Capture the cell that displays the provided text and extract its [X, Y] central coordinate. 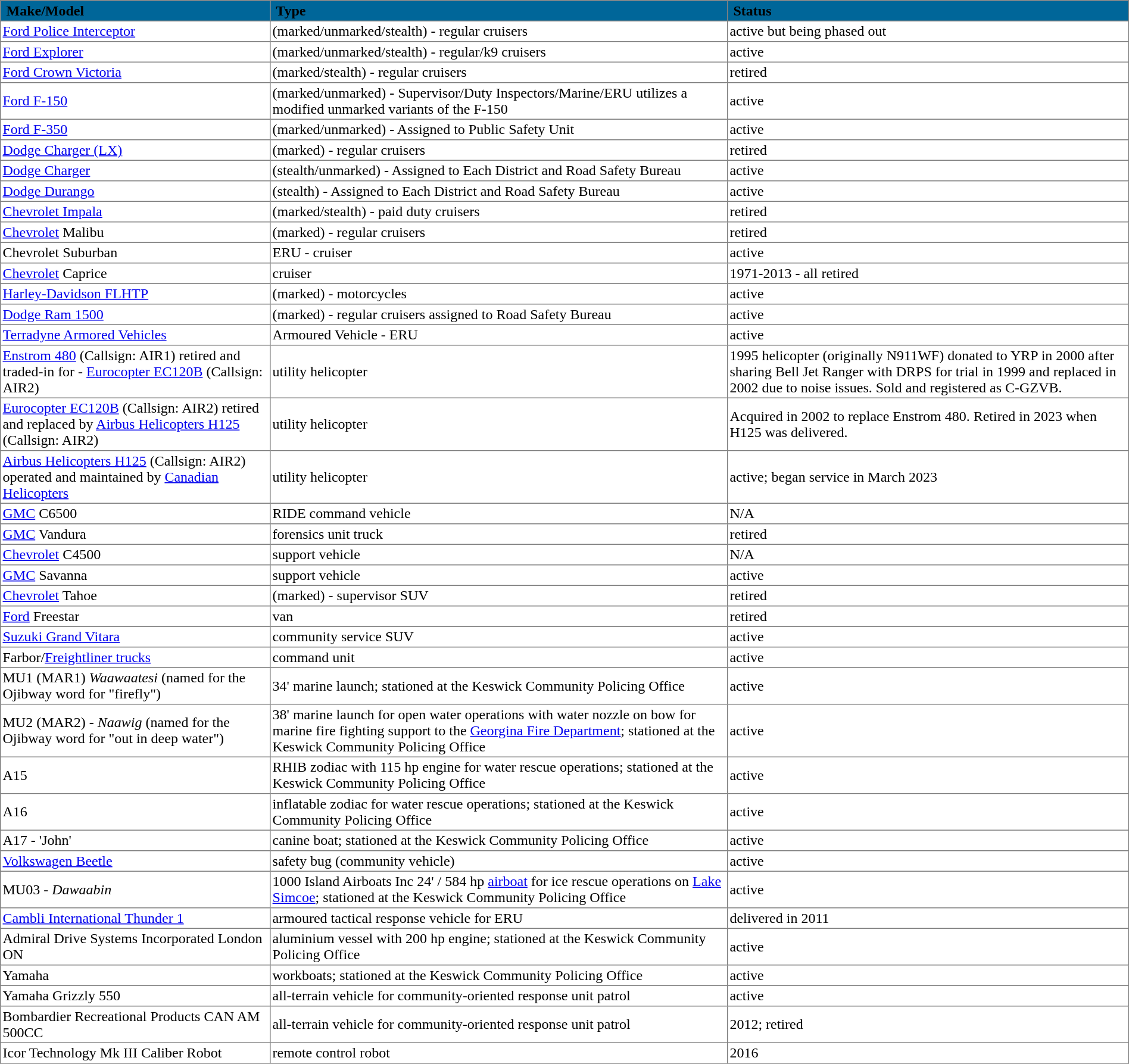
active but being phased out [928, 31]
Eurocopter EC120B (Callsign: AIR2) retired and replaced by Airbus Helicopters H125 (Callsign: AIR2) [136, 424]
A16 [136, 812]
(marked) - motorcycles [499, 294]
Ford Explorer [136, 52]
A15 [136, 775]
A17 - 'John' [136, 840]
Terradyne Armored Vehicles [136, 335]
MU03 - Dawaabin [136, 890]
Enstrom 480 (Callsign: AIR1) retired and traded-in for - Eurocopter EC120B (Callsign: AIR2) [136, 372]
MU1 (MAR1) Waawaatesi (named for the Ojibway word for "firefly") [136, 686]
safety bug (community vehicle) [499, 861]
(stealth/unmarked) - Assigned to Each District and Road Safety Bureau [499, 170]
Yamaha Grizzly 550 [136, 996]
(marked/unmarked/stealth) - regular cruisers [499, 31]
Bombardier Recreational Products CAN AM 500CC [136, 1025]
Admiral Drive Systems Incorporated London ON [136, 947]
Dodge Charger (LX) [136, 150]
(marked/unmarked) - Supervisor/Duty Inspectors/Marine/ERU utilizes a modified unmarked variants of the F-150 [499, 101]
Armoured Vehicle - ERU [499, 335]
canine boat; stationed at the Keswick Community Policing Office [499, 840]
Chevrolet Impala [136, 211]
GMC C6500 [136, 513]
Chevrolet C4500 [136, 554]
Status [928, 11]
van [499, 616]
Make/Model [136, 11]
Cambli International Thunder 1 [136, 918]
community service SUV [499, 636]
delivered in 2011 [928, 918]
MU2 (MAR2) - Naawig (named for the Ojibway word for "out in deep water") [136, 731]
Dodge Charger [136, 170]
34' marine launch; stationed at the Keswick Community Policing Office [499, 686]
inflatable zodiac for water rescue operations; stationed at the Keswick Community Policing Office [499, 812]
command unit [499, 657]
Farbor/Freightliner trucks [136, 657]
GMC Vandura [136, 534]
aluminium vessel with 200 hp engine; stationed at the Keswick Community Policing Office [499, 947]
Chevrolet Caprice [136, 273]
active; began service in March 2023 [928, 477]
armoured tactical response vehicle for ERU [499, 918]
GMC Savanna [136, 575]
remote control robot [499, 1053]
Ford Police Interceptor [136, 31]
RHIB zodiac with 115 hp engine for water rescue operations; stationed at the Keswick Community Policing Office [499, 775]
(marked/stealth) - paid duty cruisers [499, 211]
Chevrolet Malibu [136, 232]
2016 [928, 1053]
workboats; stationed at the Keswick Community Policing Office [499, 975]
Ford Freestar [136, 616]
Ford F-150 [136, 101]
1000 Island Airboats Inc 24' / 584 hp airboat for ice rescue operations on Lake Simcoe; stationed at the Keswick Community Policing Office [499, 890]
Suzuki Grand Vitara [136, 636]
Dodge Ram 1500 [136, 314]
(marked/stealth) - regular cruisers [499, 72]
Dodge Durango [136, 191]
Airbus Helicopters H125 (Callsign: AIR2) operated and maintained by Canadian Helicopters [136, 477]
1971-2013 - all retired [928, 273]
Yamaha [136, 975]
2012; retired [928, 1025]
Type [499, 11]
Acquired in 2002 to replace Enstrom 480. Retired in 2023 when H125 was delivered. [928, 424]
Icor Technology Mk III Caliber Robot [136, 1053]
cruiser [499, 273]
Chevrolet Tahoe [136, 595]
Chevrolet Suburban [136, 252]
forensics unit truck [499, 534]
(marked/unmarked) - Assigned to Public Safety Unit [499, 129]
Volkswagen Beetle [136, 861]
ERU - cruiser [499, 252]
(marked/unmarked/stealth) - regular/k9 cruisers [499, 52]
Ford Crown Victoria [136, 72]
(marked) - supervisor SUV [499, 595]
Ford F-350 [136, 129]
Harley-Davidson FLHTP [136, 294]
(marked) - regular cruisers assigned to Road Safety Bureau [499, 314]
(stealth) - Assigned to Each District and Road Safety Bureau [499, 191]
RIDE command vehicle [499, 513]
